Pinpoint the cell where the given text exists, returning its [x, y] midpoint coordinate. 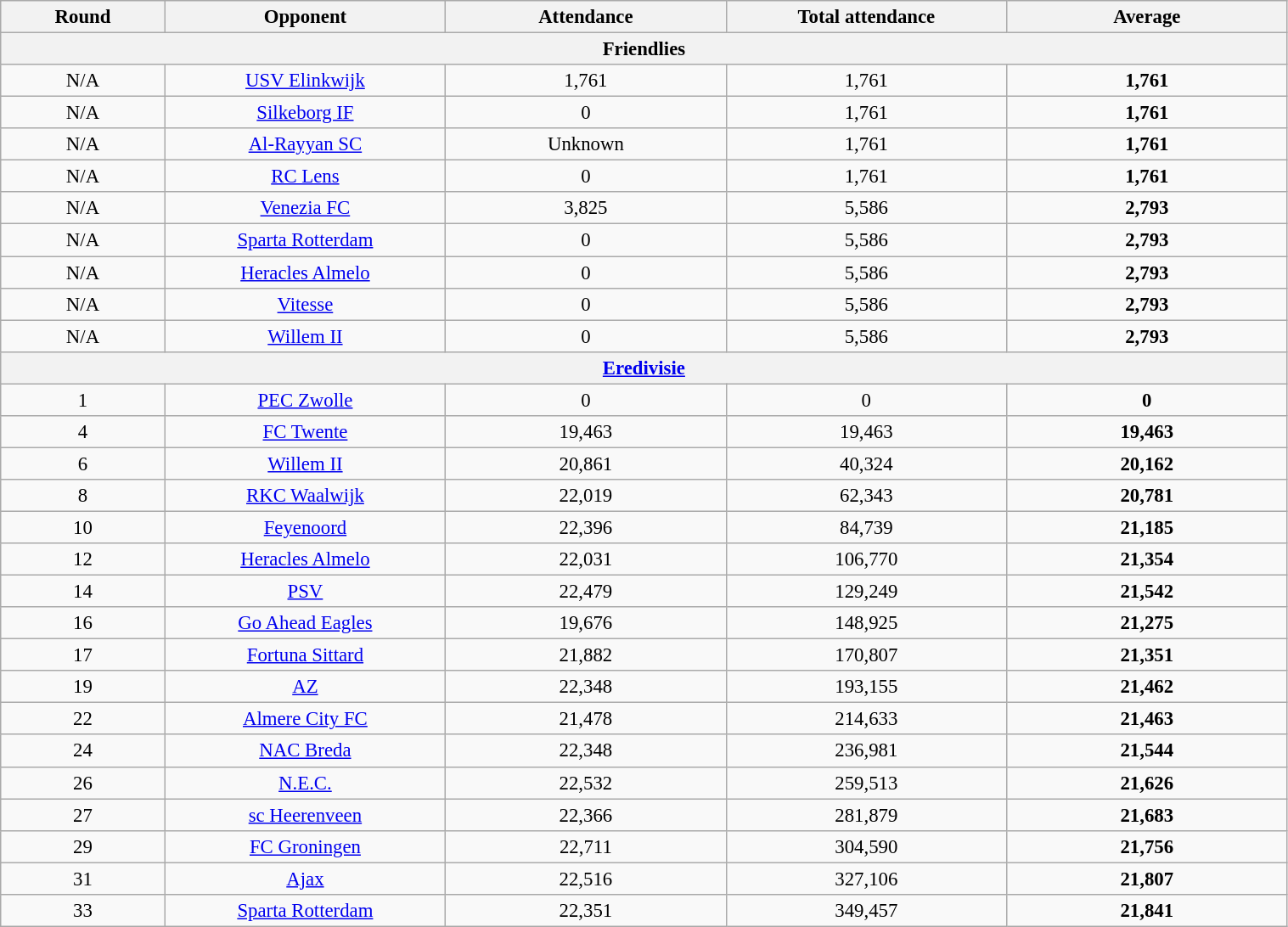
193,155 [866, 687]
29 [83, 846]
4 [83, 432]
Friendlies [644, 49]
21,185 [1147, 527]
Ajax [305, 879]
21,478 [586, 719]
Round [83, 17]
31 [83, 879]
22,351 [586, 911]
21,882 [586, 655]
21,542 [1147, 592]
106,770 [866, 559]
148,925 [866, 623]
Al-Rayyan SC [305, 144]
21,275 [1147, 623]
Almere City FC [305, 719]
RKC Waalwijk [305, 496]
22 [83, 719]
21,683 [1147, 815]
RC Lens [305, 177]
Fortuna Sittard [305, 655]
N.E.C. [305, 783]
22,019 [586, 496]
Venezia FC [305, 208]
22,532 [586, 783]
USV Elinkwijk [305, 81]
21,807 [1147, 879]
21,354 [1147, 559]
21,756 [1147, 846]
236,981 [866, 751]
3,825 [586, 208]
8 [83, 496]
259,513 [866, 783]
AZ [305, 687]
Average [1147, 17]
22,711 [586, 846]
Eredivisie [644, 368]
22,366 [586, 815]
304,590 [866, 846]
22,396 [586, 527]
1 [83, 400]
FC Groningen [305, 846]
Opponent [305, 17]
20,781 [1147, 496]
33 [83, 911]
21,544 [1147, 751]
129,249 [866, 592]
22,031 [586, 559]
14 [83, 592]
Silkeborg IF [305, 113]
21,463 [1147, 719]
19 [83, 687]
349,457 [866, 911]
Vitesse [305, 304]
20,162 [1147, 463]
21,462 [1147, 687]
22,516 [586, 879]
sc Heerenveen [305, 815]
214,633 [866, 719]
281,879 [866, 815]
327,106 [866, 879]
Attendance [586, 17]
22,479 [586, 592]
84,739 [866, 527]
24 [83, 751]
27 [83, 815]
NAC Breda [305, 751]
19,676 [586, 623]
20,861 [586, 463]
Feyenoord [305, 527]
10 [83, 527]
21,351 [1147, 655]
Go Ahead Eagles [305, 623]
6 [83, 463]
16 [83, 623]
PEC Zwolle [305, 400]
Total attendance [866, 17]
62,343 [866, 496]
21,841 [1147, 911]
PSV [305, 592]
40,324 [866, 463]
FC Twente [305, 432]
26 [83, 783]
12 [83, 559]
17 [83, 655]
21,626 [1147, 783]
170,807 [866, 655]
Unknown [586, 144]
